Find where the given text appears and provide that cell's center as (x, y) coordinate. 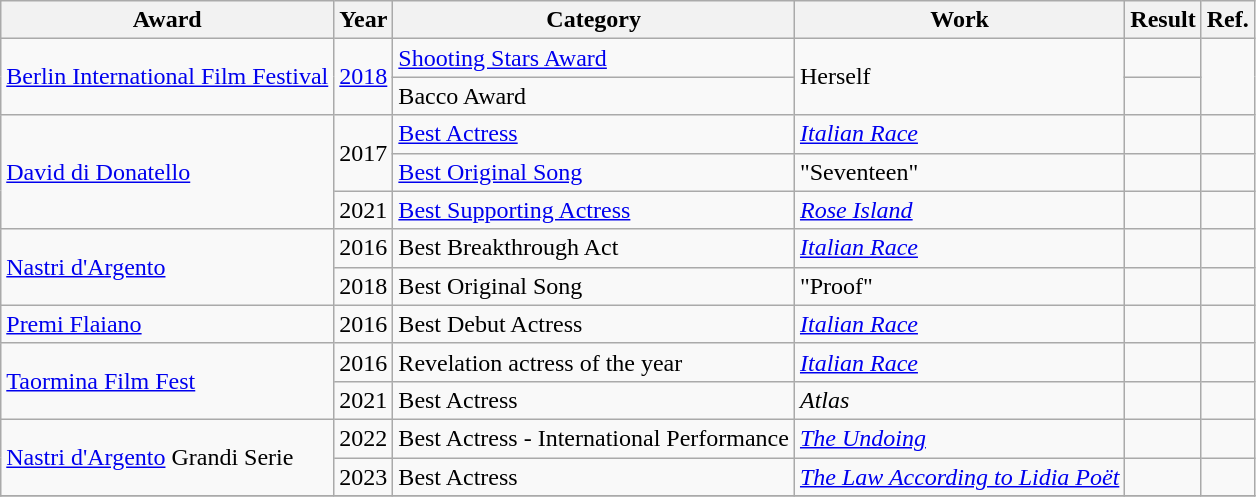
David di Donatello (168, 172)
"Proof" (959, 286)
Award (168, 20)
Nastri d'Argento Grandi Serie (168, 457)
Best Breakthrough Act (594, 248)
Berlin International Film Festival (168, 77)
The Law According to Lidia Poët (959, 477)
Best Actress - International Performance (594, 438)
Bacco Award (594, 96)
Taormina Film Fest (168, 381)
Work (959, 20)
Ref. (1228, 20)
Category (594, 20)
Herself (959, 77)
Result (1163, 20)
2023 (364, 477)
Revelation actress of the year (594, 362)
Premi Flaiano (168, 324)
Rose Island (959, 210)
Best Debut Actress (594, 324)
Nastri d'Argento (168, 267)
Atlas (959, 400)
Best Supporting Actress (594, 210)
"Seventeen" (959, 172)
2017 (364, 153)
2022 (364, 438)
Shooting Stars Award (594, 58)
Year (364, 20)
The Undoing (959, 438)
